Find where the given text appears and provide that cell's center as (X, Y) coordinate. 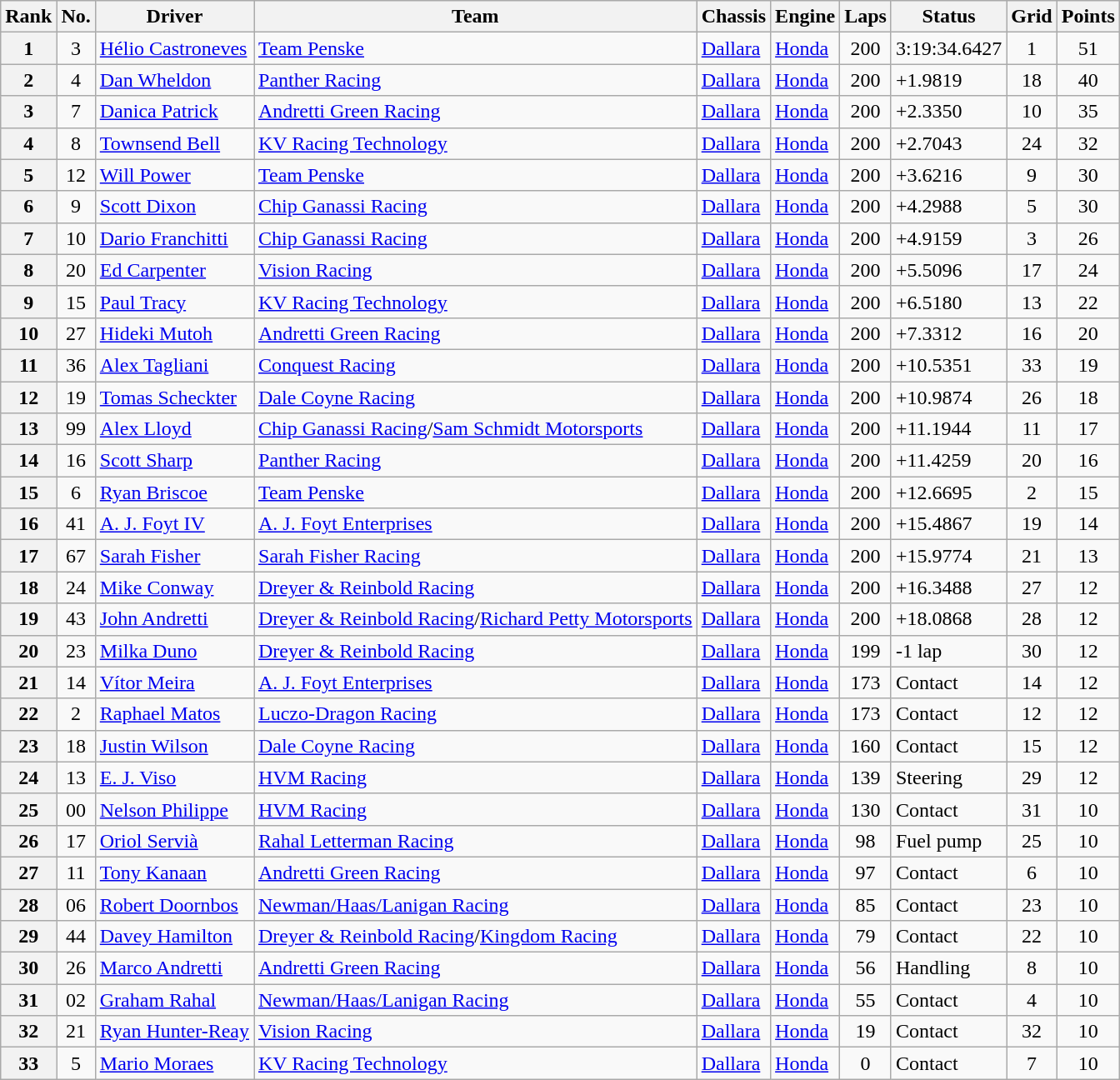
+15.9774 (948, 556)
35 (1088, 112)
3:19:34.6427 (948, 48)
+1.9819 (948, 80)
No. (76, 17)
Mario Moraes (174, 1063)
Tomas Scheckter (174, 397)
85 (866, 904)
51 (1088, 48)
Dario Franchitti (174, 238)
Robert Doornbos (174, 904)
Chip Ganassi Racing/Sam Schmidt Motorsports (475, 429)
+5.5096 (948, 270)
Mike Conway (174, 587)
Ryan Briscoe (174, 492)
Conquest Racing (475, 365)
56 (866, 968)
Alex Tagliani (174, 365)
Team (475, 17)
+11.1944 (948, 429)
E. J. Viso (174, 777)
+16.3488 (948, 587)
Chassis (733, 17)
Townsend Bell (174, 143)
Sarah Fisher (174, 556)
98 (866, 841)
Vítor Meira (174, 682)
Rank (28, 17)
Raphael Matos (174, 714)
55 (866, 1000)
Tony Kanaan (174, 872)
199 (866, 651)
43 (76, 619)
67 (76, 556)
+7.3312 (948, 333)
Dan Wheldon (174, 80)
-1 lap (948, 651)
Grid (1032, 17)
Dreyer & Reinbold Racing/Kingdom Racing (475, 937)
+11.4259 (948, 461)
Ed Carpenter (174, 270)
41 (76, 524)
Alex Lloyd (174, 429)
+4.2988 (948, 207)
139 (866, 777)
Ryan Hunter-Reay (174, 1032)
John Andretti (174, 619)
00 (76, 809)
Driver (174, 17)
0 (866, 1063)
44 (76, 937)
+4.9159 (948, 238)
+15.4867 (948, 524)
Oriol Servià (174, 841)
Luczo-Dragon Racing (475, 714)
Hideki Mutoh (174, 333)
Status (948, 17)
Rahal Letterman Racing (475, 841)
Laps (866, 17)
Engine (805, 17)
79 (866, 937)
Scott Dixon (174, 207)
Will Power (174, 175)
36 (76, 365)
97 (866, 872)
+3.6216 (948, 175)
Graham Rahal (174, 1000)
+10.9874 (948, 397)
+12.6695 (948, 492)
99 (76, 429)
Sarah Fisher Racing (475, 556)
Nelson Philippe (174, 809)
+2.3350 (948, 112)
Points (1088, 17)
+6.5180 (948, 302)
Justin Wilson (174, 746)
A. J. Foyt IV (174, 524)
130 (866, 809)
+2.7043 (948, 143)
Marco Andretti (174, 968)
+18.0868 (948, 619)
40 (1088, 80)
Fuel pump (948, 841)
+10.5351 (948, 365)
06 (76, 904)
Paul Tracy (174, 302)
160 (866, 746)
02 (76, 1000)
Milka Duno (174, 651)
Steering (948, 777)
Davey Hamilton (174, 937)
Hélio Castroneves (174, 48)
Handling (948, 968)
Dreyer & Reinbold Racing/Richard Petty Motorsports (475, 619)
Scott Sharp (174, 461)
Danica Patrick (174, 112)
